Search for the cell housing the specified text and yield its [x, y] center coordinate. 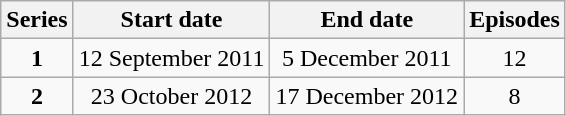
5 December 2011 [367, 58]
8 [515, 96]
Episodes [515, 20]
12 September 2011 [172, 58]
17 December 2012 [367, 96]
Start date [172, 20]
End date [367, 20]
2 [37, 96]
Series [37, 20]
23 October 2012 [172, 96]
12 [515, 58]
1 [37, 58]
